Output the (x, y) coordinate of the center of the cell containing the given text.  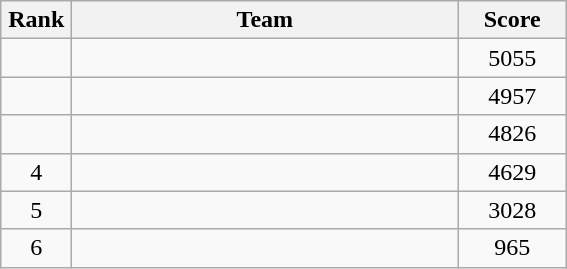
Team (265, 20)
965 (512, 248)
4826 (512, 134)
6 (36, 248)
Score (512, 20)
4629 (512, 172)
5055 (512, 58)
4957 (512, 96)
Rank (36, 20)
3028 (512, 210)
5 (36, 210)
4 (36, 172)
